Pinpoint the cell where the given text exists, returning its [x, y] midpoint coordinate. 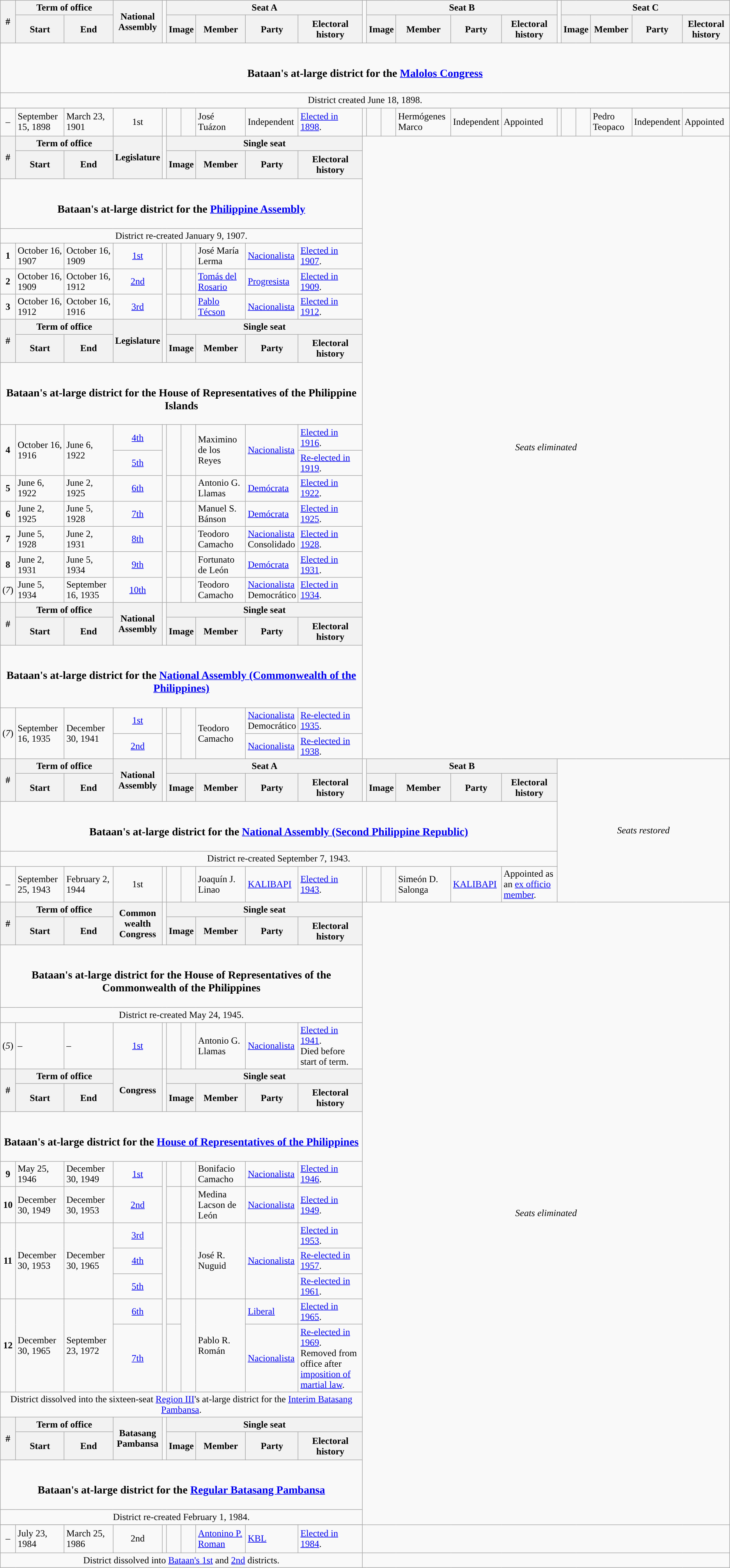
Pablo R. Román [221, 1345]
Elected in 1934. [330, 590]
September 25, 1943 [40, 884]
District re-created February 1, 1984. [182, 1517]
Elected in 1925. [330, 513]
12 [8, 1345]
Appointed as an ex officio member. [530, 884]
Bataan's at-large district for the National Assembly (Second Philippine Republic) [279, 826]
March 23, 1901 [89, 122]
Tomás del Rosario [221, 281]
May 25, 1946 [40, 1174]
Bataan's at-large district for the House of Representatives of the Commonwealth of the Philippines [182, 976]
Hermógenes Marco [423, 122]
CommonwealthCongress [138, 923]
Elected in 1922. [330, 488]
District created June 18, 1898. [365, 100]
September 23, 1972 [89, 1345]
Elected in 1912. [330, 307]
José R. Nuguid [221, 1261]
Elected in 1928. [330, 539]
District dissolved into Bataan's 1st and 2nd districts. [182, 1560]
Liberal [272, 1312]
Bataan's at-large district for the Philippine Assembly [182, 204]
Joaquín J. Linao [221, 884]
3 [8, 307]
9 [8, 1174]
Elected in 1965. [330, 1312]
Fortunato de León [221, 564]
District re-created September 7, 1943. [279, 859]
Manuel S. Bánson [221, 513]
4 [8, 450]
José María Lerma [221, 256]
9th [138, 564]
2 [8, 281]
Elected in 1953. [330, 1235]
1 [8, 256]
Maximino de los Reyes [221, 450]
José Tuázon [221, 122]
Progresista [272, 281]
10th [138, 590]
July 23, 1984 [40, 1539]
Simeón D. Salonga [423, 884]
Antonino P. Roman [221, 1539]
Re-elected in 1969.Removed from office after imposition of martial law. [330, 1358]
Re-elected in 1919. [330, 463]
5 [8, 488]
6 [8, 513]
Re-elected in 1938. [330, 746]
Pablo Técson [221, 307]
Bataan's at-large district for the Malolos Congress [365, 68]
Bataan's at-large district for the House of Representatives of the Philippine Islands [182, 394]
Elected in 1984. [330, 1539]
Bonifacio Camacho [221, 1174]
September 15, 1898 [40, 122]
BatasangPambansa [138, 1438]
Elected in 1941.Died before start of term. [330, 1046]
March 25, 1986 [89, 1539]
(5) [8, 1046]
Elected in 1916. [330, 438]
Bataan's at-large district for the Regular Batasang Pambansa [182, 1485]
Re-elected in 1935. [330, 721]
December 30, 1941 [89, 733]
District re-created May 24, 1945. [182, 1015]
Pedro Teopaco [611, 122]
Elected in 1931. [330, 564]
Elected in 1898. [330, 122]
October 16, 1907 [40, 256]
Re-elected in 1957. [330, 1261]
NacionalistaConsolidado [272, 539]
10 [8, 1205]
Elected in 1946. [330, 1174]
Elected in 1909. [330, 281]
Seats restored [643, 830]
District re-created January 9, 1907. [182, 236]
11 [8, 1261]
February 2, 1944 [89, 884]
Bataan's at-large district for the House of Representatives of the Philippines [182, 1137]
KBL [272, 1539]
7 [8, 539]
Elected in 1949. [330, 1205]
Re-elected in 1961. [330, 1286]
Seat C [646, 8]
District dissolved into the sixteen-seat Region III's at-large district for the Interim Batasang Pambansa. [182, 1405]
Bataan's at-large district for the National Assembly (Commonwealth of the Philippines) [182, 677]
8 [8, 564]
Elected in 1907. [330, 256]
8th [138, 539]
Elected in 1943. [330, 884]
Medina Lacson de León [221, 1205]
Congress [138, 1090]
